Detect which cell encompasses the target text, then output its [X, Y] center coordinate. 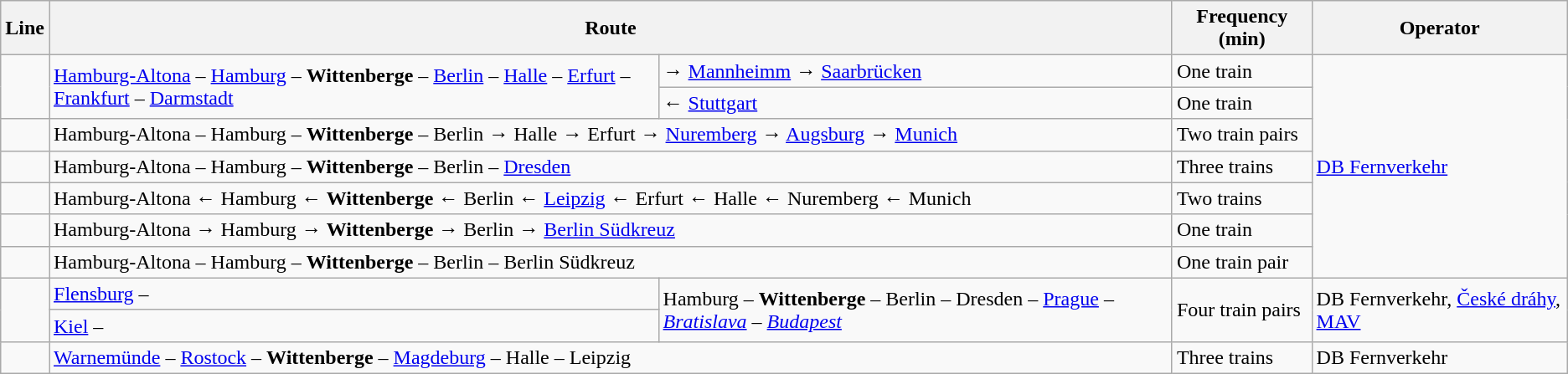
Hamburg – Wittenberge – Berlin – Dresden – Prague – Bratislava – Budapest [915, 310]
Hamburg-Altona – Hamburg – Wittenberge – Berlin → Halle → Erfurt → Nuremberg → Augsburg → Munich [610, 135]
← Stuttgart [915, 103]
Two trains [1241, 198]
Hamburg-Altona – Hamburg – Wittenberge – Berlin – Berlin Südkreuz [610, 262]
Hamburg-Altona → Hamburg → Wittenberge → Berlin → Berlin Südkreuz [610, 230]
Operator [1439, 28]
Frequency (min) [1241, 28]
Hamburg-Altona – Hamburg – Wittenberge – Berlin – Halle – Erfurt – Frankfurt – Darmstadt [353, 87]
Line [25, 28]
DB Fernverkehr, České dráhy, MAV [1439, 310]
Kiel – [353, 325]
Two train pairs [1241, 135]
Route [610, 28]
Four train pairs [1241, 310]
Warnemünde – Rostock – Wittenberge – Magdeburg – Halle – Leipzig [610, 357]
One train pair [1241, 262]
Hamburg-Altona ← Hamburg ← Wittenberge ← Berlin ← Leipzig ← Erfurt ← Halle ← Nuremberg ← Munich [610, 198]
Hamburg-Altona – Hamburg – Wittenberge – Berlin – Dresden [610, 167]
→ Mannheimm → Saarbrücken [915, 71]
Flensburg – [353, 294]
